Provide the (X, Y) coordinate of the cell's center where the given text is located.  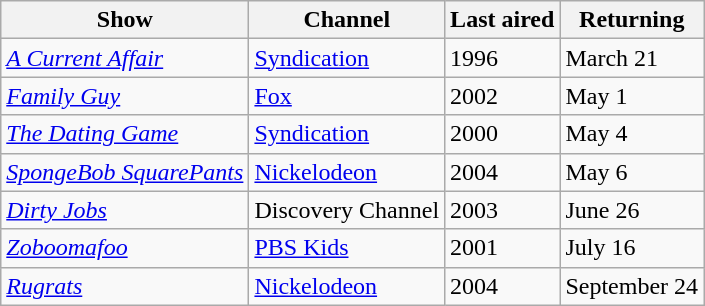
Show (125, 20)
Returning (632, 20)
Discovery Channel (347, 210)
2003 (502, 210)
Zoboomafoo (125, 248)
March 21 (632, 58)
May 4 (632, 134)
May 6 (632, 172)
A Current Affair (125, 58)
2002 (502, 96)
Rugrats (125, 286)
July 16 (632, 248)
Fox (347, 96)
Family Guy (125, 96)
2001 (502, 248)
Dirty Jobs (125, 210)
The Dating Game (125, 134)
May 1 (632, 96)
2000 (502, 134)
September 24 (632, 286)
SpongeBob SquarePants (125, 172)
PBS Kids (347, 248)
Channel (347, 20)
1996 (502, 58)
Last aired (502, 20)
June 26 (632, 210)
